Locate the cell with the specified text and output its [X, Y] center coordinate. 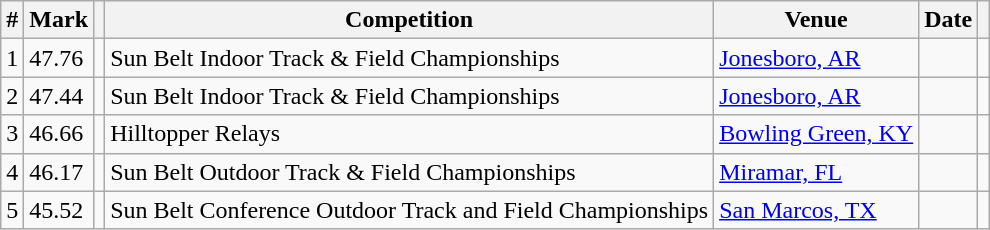
Miramar, FL [816, 172]
Bowling Green, KY [816, 134]
Hilltopper Relays [410, 134]
Date [948, 20]
Venue [816, 20]
# [12, 20]
46.17 [59, 172]
San Marcos, TX [816, 210]
2 [12, 96]
Mark [59, 20]
47.44 [59, 96]
5 [12, 210]
Sun Belt Outdoor Track & Field Championships [410, 172]
46.66 [59, 134]
47.76 [59, 58]
Competition [410, 20]
Sun Belt Conference Outdoor Track and Field Championships [410, 210]
45.52 [59, 210]
1 [12, 58]
4 [12, 172]
3 [12, 134]
